Identify which cell holds the provided text, then report its (x, y) central coordinate. 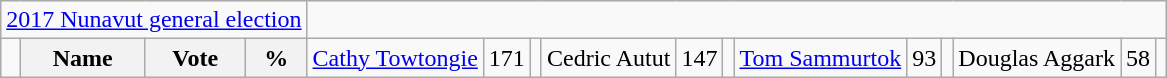
Tom Sammurtok (820, 58)
Cedric Autut (608, 58)
58 (1138, 58)
Douglas Aggark (1037, 58)
93 (924, 58)
Cathy Towtongie (395, 58)
147 (700, 58)
171 (506, 58)
Vote (195, 58)
2017 Nunavut general election (154, 20)
Name (82, 58)
% (276, 58)
